Scan for the cell matching the given text and deliver its [x, y] coordinate at center. 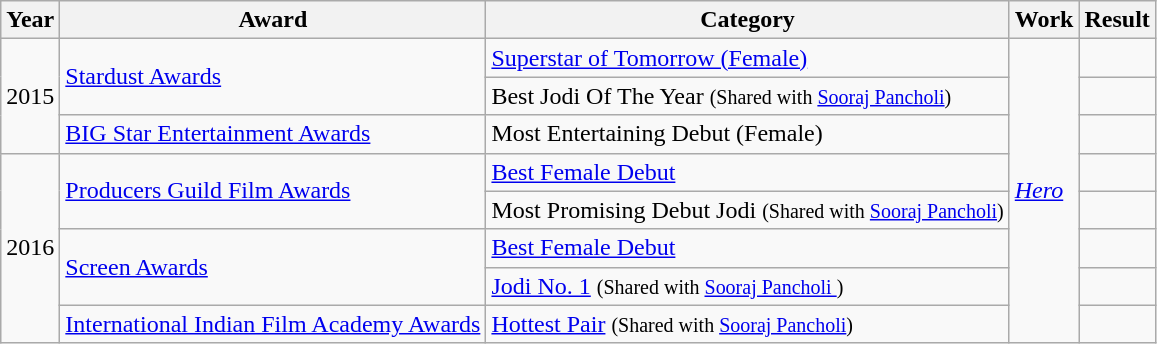
Stardust Awards [273, 77]
BIG Star Entertainment Awards [273, 134]
Most Promising Debut Jodi (Shared with Sooraj Pancholi) [748, 210]
Producers Guild Film Awards [273, 191]
2016 [30, 248]
Superstar of Tomorrow (Female) [748, 58]
Year [30, 20]
Result [1117, 20]
Screen Awards [273, 267]
Jodi No. 1 (Shared with Sooraj Pancholi ) [748, 286]
Hero [1044, 191]
Category [748, 20]
Award [273, 20]
Most Entertaining Debut (Female) [748, 134]
2015 [30, 96]
International Indian Film Academy Awards [273, 324]
Best Jodi Of The Year (Shared with Sooraj Pancholi) [748, 96]
Hottest Pair (Shared with Sooraj Pancholi) [748, 324]
Work [1044, 20]
